Scan for the cell matching the given text and deliver its [X, Y] coordinate at center. 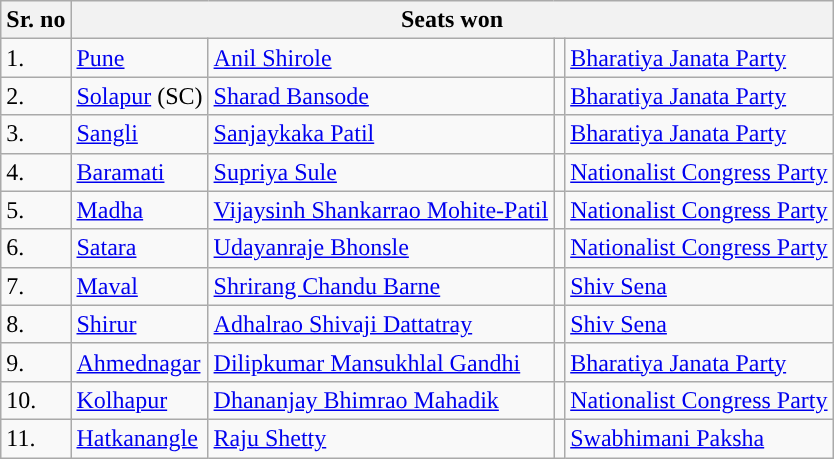
10. [36, 400]
8. [36, 324]
Sanjaykaka Patil [381, 134]
Sharad Bansode [381, 96]
Swabhimani Paksha [699, 438]
Dhananjay Bhimrao Mahadik [381, 400]
Madha [140, 210]
Satara [140, 248]
3. [36, 134]
Solapur (SC) [140, 96]
Seats won [452, 20]
Pune [140, 58]
Raju Shetty [381, 438]
Dilipkumar Mansukhlal Gandhi [381, 362]
1. [36, 58]
9. [36, 362]
Shrirang Chandu Barne [381, 286]
Adhalrao Shivaji Dattatray [381, 324]
Supriya Sule [381, 172]
7. [36, 286]
Sr. no [36, 20]
2. [36, 96]
Sangli [140, 134]
Hatkanangle [140, 438]
Kolhapur [140, 400]
Maval [140, 286]
6. [36, 248]
Udayanraje Bhonsle [381, 248]
Shirur [140, 324]
Baramati [140, 172]
Vijaysinh Shankarrao Mohite-Patil [381, 210]
4. [36, 172]
5. [36, 210]
Ahmednagar [140, 362]
11. [36, 438]
Anil Shirole [381, 58]
